Return (X, Y) of the center of cell containing provided text 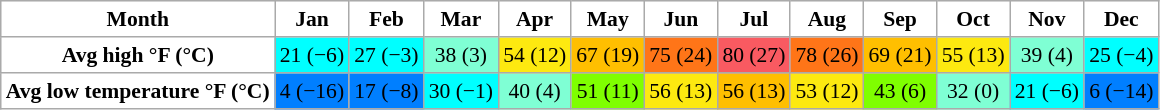
27 (−3) (386, 55)
Oct (974, 19)
Apr (534, 19)
Jun (680, 19)
Avg high °F (°C) (138, 55)
40 (4) (534, 91)
51 (11) (608, 91)
43 (6) (900, 91)
55 (13) (974, 55)
78 (26) (826, 55)
69 (21) (900, 55)
80 (27) (754, 55)
Aug (826, 19)
6 (−14) (1121, 91)
25 (−4) (1121, 55)
May (608, 19)
Jul (754, 19)
30 (−1) (461, 91)
38 (3) (461, 55)
75 (24) (680, 55)
53 (12) (826, 91)
Feb (386, 19)
32 (0) (974, 91)
67 (19) (608, 55)
Jan (312, 19)
Sep (900, 19)
Nov (1047, 19)
4 (−16) (312, 91)
Dec (1121, 19)
Avg low temperature °F (°C) (138, 91)
Mar (461, 19)
Month (138, 19)
54 (12) (534, 55)
17 (−8) (386, 91)
39 (4) (1047, 55)
